Determine the (X, Y) coordinate at the center of the cell enclosing the given text.  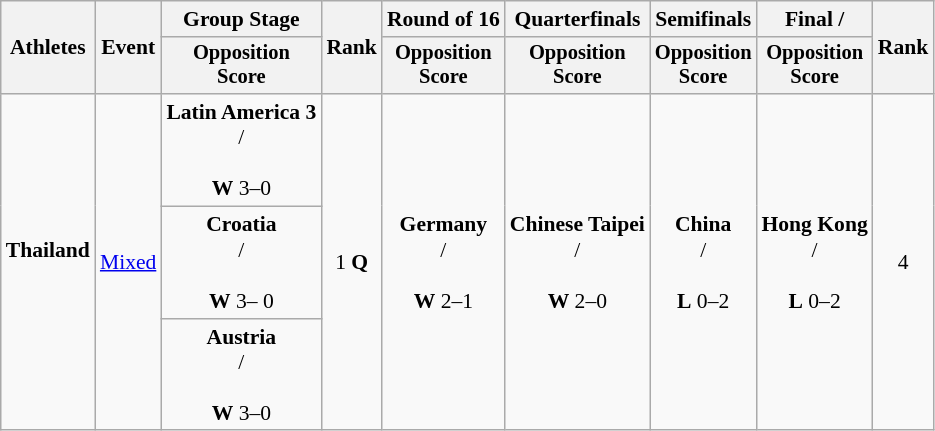
1 Q (352, 262)
China/L 0–2 (704, 262)
Hong Kong/L 0–2 (814, 262)
Thailand (48, 262)
Group Stage (241, 19)
4 (904, 262)
Round of 16 (444, 19)
Event (128, 48)
Latin America 3/W 3–0 (241, 150)
Croatia/W 3– 0 (241, 263)
Quarterfinals (578, 19)
Athletes (48, 48)
Chinese Taipei/W 2–0 (578, 262)
Semifinals (704, 19)
Austria/W 3–0 (241, 375)
Mixed (128, 262)
Germany/W 2–1 (444, 262)
Final / (814, 19)
